Capture the cell that displays the provided text and extract its (X, Y) central coordinate. 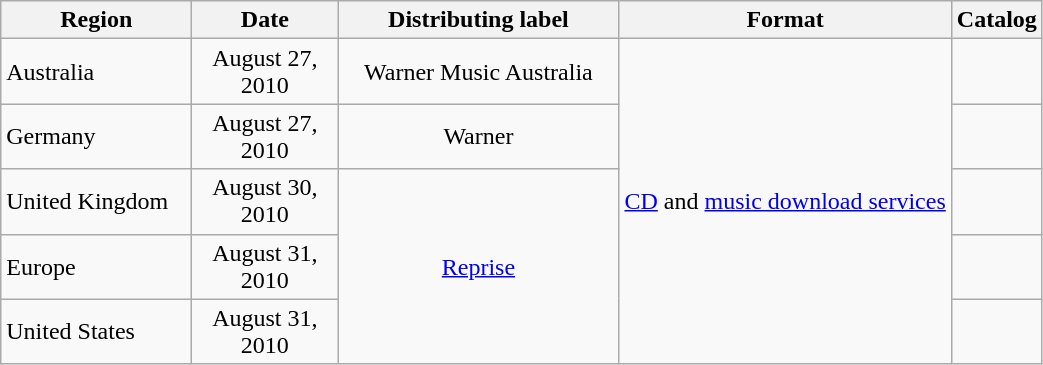
United States (96, 332)
Australia (96, 72)
United Kingdom (96, 202)
Date (265, 20)
Region (96, 20)
Catalog (996, 20)
Distributing label (478, 20)
Reprise (478, 266)
CD and music download services (785, 202)
Warner Music Australia (478, 72)
August 30, 2010 (265, 202)
Warner (478, 136)
Format (785, 20)
Germany (96, 136)
Europe (96, 266)
